Return (X, Y) of the center of cell containing provided text 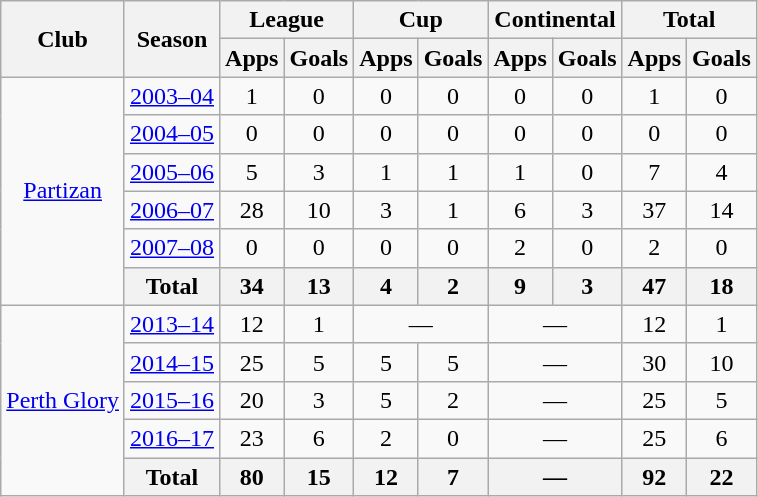
2004–05 (172, 134)
Season (172, 39)
13 (319, 286)
9 (520, 286)
2005–06 (172, 172)
2003–04 (172, 96)
Partizan (63, 191)
30 (654, 362)
2015–16 (172, 400)
2007–08 (172, 248)
2013–14 (172, 324)
80 (252, 477)
2006–07 (172, 210)
Continental (555, 20)
92 (654, 477)
League (287, 20)
23 (252, 438)
22 (722, 477)
47 (654, 286)
18 (722, 286)
Cup (421, 20)
2014–15 (172, 362)
34 (252, 286)
37 (654, 210)
Club (63, 39)
Perth Glory (63, 400)
15 (319, 477)
14 (722, 210)
2016–17 (172, 438)
28 (252, 210)
20 (252, 400)
